From the cell containing the given text, extract its center point as (x, y) coordinate. 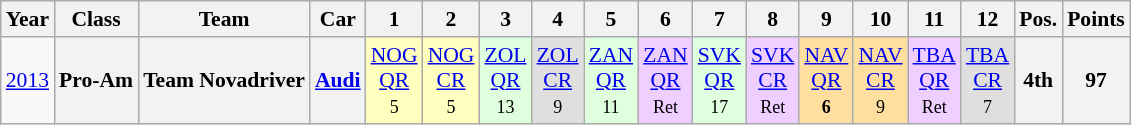
Team Novadriver (224, 80)
10 (880, 19)
ZANQRRet (665, 80)
9 (826, 19)
Team (224, 19)
NOGCR5 (452, 80)
ZOLQR13 (505, 80)
NAVQR6 (826, 80)
TBACR7 (988, 80)
Audi (338, 80)
4 (558, 19)
SVKCRRet (772, 80)
2013 (28, 80)
11 (934, 19)
Year (28, 19)
Car (338, 19)
8 (772, 19)
97 (1096, 80)
1 (394, 19)
ZOLCR9 (558, 80)
2 (452, 19)
6 (665, 19)
NAVCR9 (880, 80)
NOGQR5 (394, 80)
ZANQR11 (611, 80)
12 (988, 19)
TBAQRRet (934, 80)
3 (505, 19)
Class (96, 19)
Pro-Am (96, 80)
7 (720, 19)
SVKQR17 (720, 80)
5 (611, 19)
4th (1038, 80)
Points (1096, 19)
Pos. (1038, 19)
